Search for the cell housing the specified text and yield its [X, Y] center coordinate. 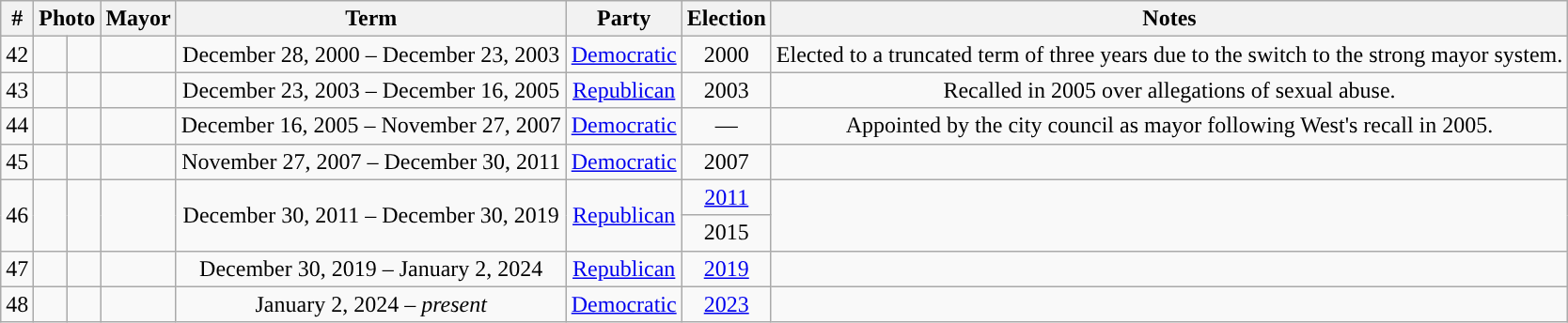
January 2, 2024 – present [370, 304]
2000 [726, 54]
Election [726, 19]
Elected to a truncated term of three years due to the switch to the strong mayor system. [1169, 54]
42 [17, 54]
2003 [726, 90]
December 23, 2003 – December 16, 2005 [370, 90]
December 30, 2019 – January 2, 2024 [370, 269]
Recalled in 2005 over allegations of sexual abuse. [1169, 90]
45 [17, 161]
December 16, 2005 – November 27, 2007 [370, 126]
48 [17, 304]
November 27, 2007 – December 30, 2011 [370, 161]
47 [17, 269]
2007 [726, 161]
December 28, 2000 – December 23, 2003 [370, 54]
2019 [726, 269]
2015 [726, 233]
Notes [1169, 19]
2011 [726, 197]
Term [370, 19]
Photo [68, 19]
December 30, 2011 – December 30, 2019 [370, 215]
44 [17, 126]
46 [17, 215]
Party [624, 19]
Appointed by the city council as mayor following West's recall in 2005. [1169, 126]
2023 [726, 304]
43 [17, 90]
# [17, 19]
— [726, 126]
Mayor [138, 19]
